Search for the cell housing the specified text and yield its [X, Y] center coordinate. 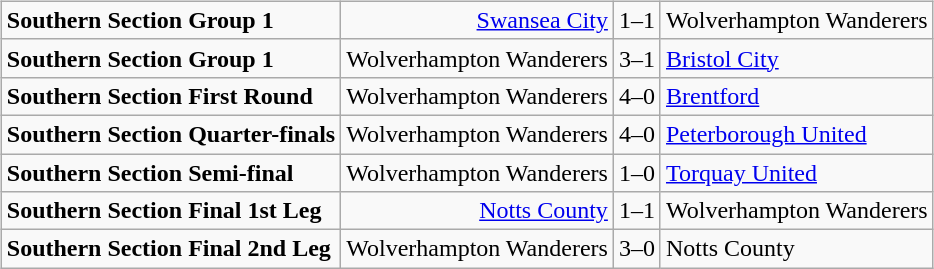
Swansea City [478, 20]
Southern Section First Round [170, 96]
Peterborough United [796, 134]
Torquay United [796, 173]
Southern Section Final 1st Leg [170, 211]
Southern Section Quarter-finals [170, 134]
Brentford [796, 96]
Bristol City [796, 58]
Southern Section Final 2nd Leg [170, 249]
3–0 [636, 249]
1–0 [636, 173]
Southern Section Semi-final [170, 173]
3–1 [636, 58]
